Determine the [x, y] coordinate at the center of the cell enclosing the given text.  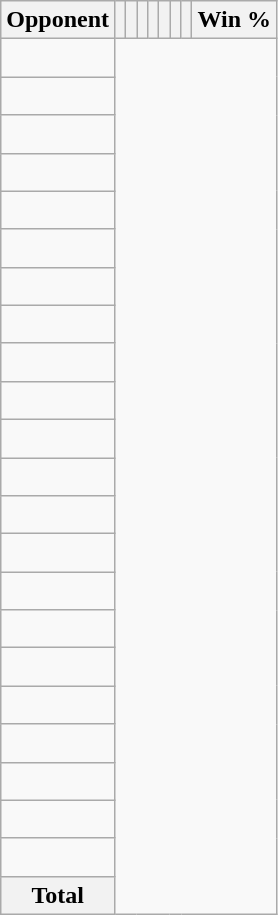
Total [58, 895]
Win % [234, 20]
Opponent [58, 20]
